Return (x, y) of the center of cell containing provided text 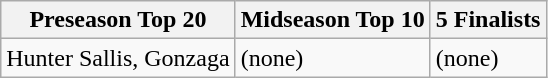
Midseason Top 10 (332, 20)
Preseason Top 20 (118, 20)
5 Finalists (488, 20)
Hunter Sallis, Gonzaga (118, 58)
